Detect which cell encompasses the target text, then output its [X, Y] center coordinate. 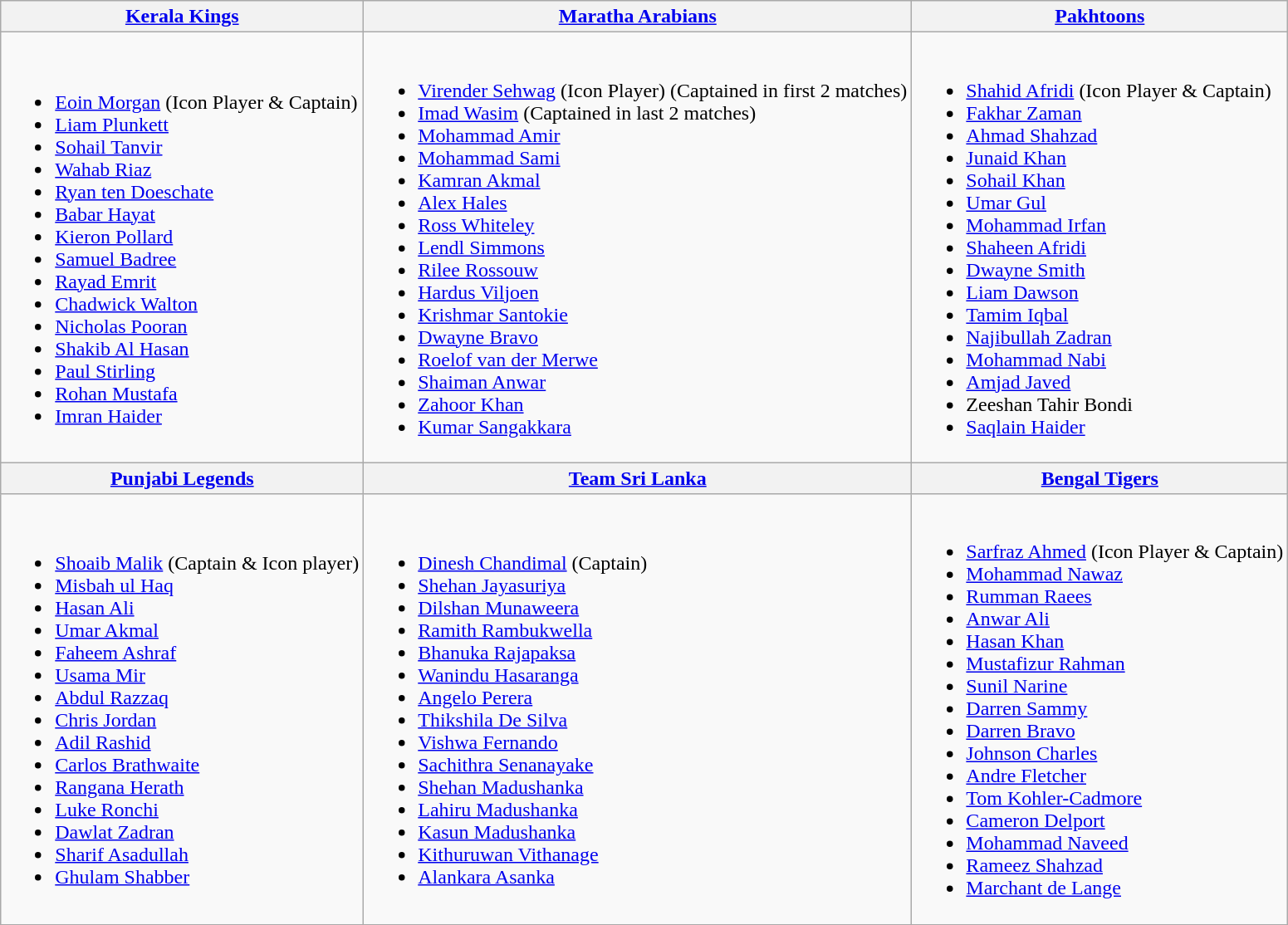
Pakhtoons [1099, 17]
Team Sri Lanka [638, 478]
Bengal Tigers [1099, 478]
Kerala Kings [183, 17]
Punjabi Legends [183, 478]
Maratha Arabians [638, 17]
